Detect which cell encompasses the target text, then output its [x, y] center coordinate. 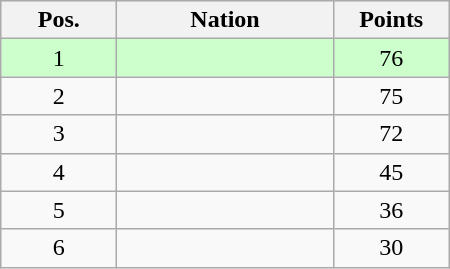
72 [391, 134]
3 [59, 134]
36 [391, 210]
Nation [225, 20]
Pos. [59, 20]
30 [391, 248]
75 [391, 96]
1 [59, 58]
Points [391, 20]
76 [391, 58]
4 [59, 172]
5 [59, 210]
45 [391, 172]
2 [59, 96]
6 [59, 248]
